Detect which cell encompasses the target text, then output its (x, y) center coordinate. 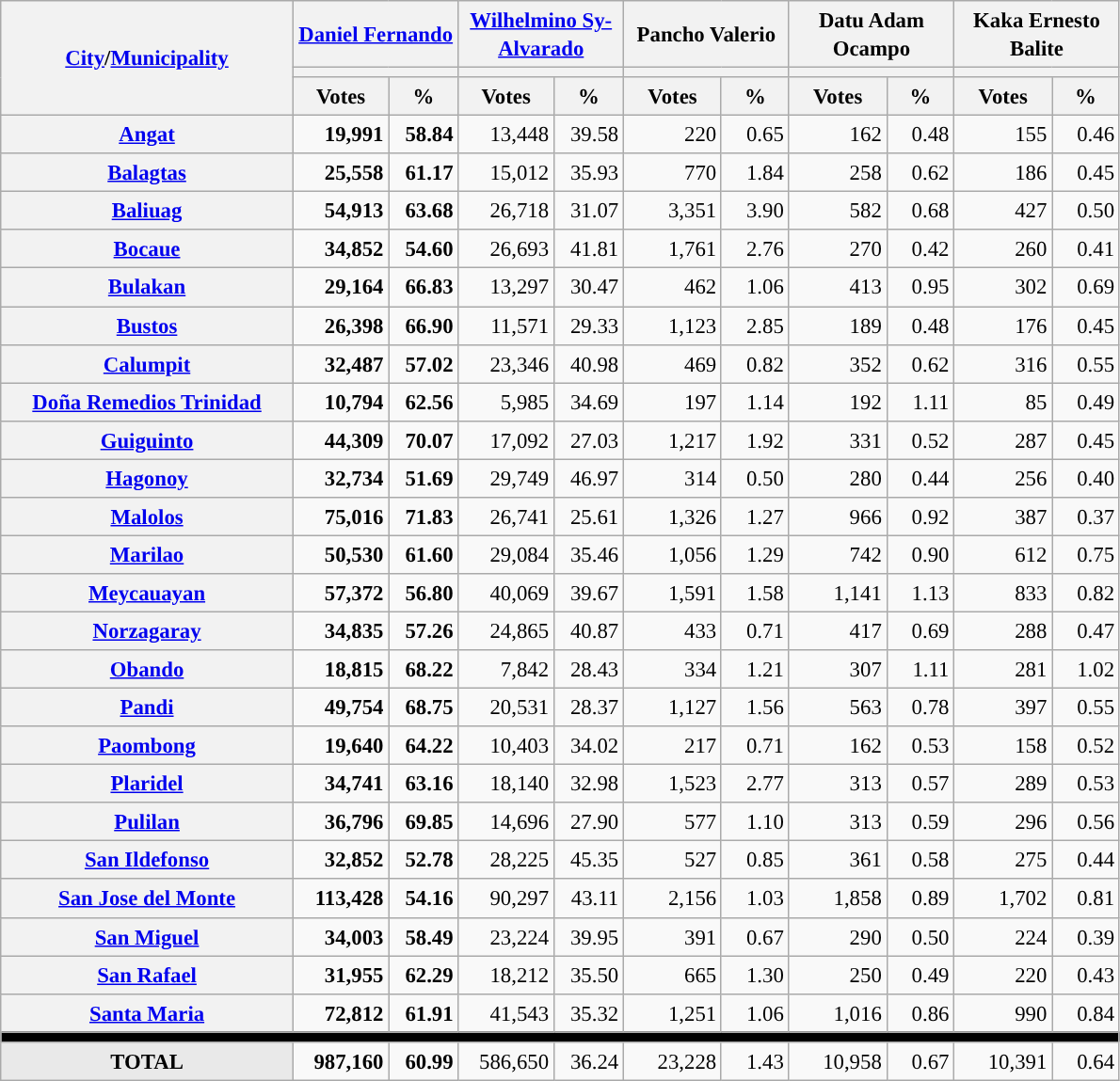
288 (1003, 630)
0.39 (1086, 937)
San Miguel (147, 937)
Marilao (147, 555)
52.78 (424, 860)
San Rafael (147, 975)
302 (1003, 288)
0.42 (920, 248)
71.83 (424, 517)
1,127 (673, 707)
469 (673, 363)
0.57 (920, 785)
563 (838, 707)
66.83 (424, 288)
23,346 (506, 363)
58.84 (424, 135)
75,016 (341, 517)
18,815 (341, 670)
1.13 (920, 593)
Bulakan (147, 288)
0.90 (920, 555)
2.76 (755, 248)
50,530 (341, 555)
Hagonoy (147, 478)
Kaka Ernesto Balite (1037, 34)
250 (838, 975)
287 (1003, 440)
0.41 (1086, 248)
577 (673, 822)
281 (1003, 670)
City/Municipality (147, 58)
41,543 (506, 1012)
34.02 (588, 745)
54.16 (424, 899)
40.87 (588, 630)
17,092 (506, 440)
43.11 (588, 899)
0.43 (1086, 975)
334 (673, 670)
Santa Maria (147, 1012)
57,372 (341, 593)
10,403 (506, 745)
Obando (147, 670)
427 (1003, 211)
0.84 (1086, 1012)
10,391 (1003, 1061)
41.81 (588, 248)
586,650 (506, 1061)
64.22 (424, 745)
289 (1003, 785)
280 (838, 478)
296 (1003, 822)
1.29 (755, 555)
44,309 (341, 440)
62.56 (424, 403)
665 (673, 975)
32,734 (341, 478)
10,958 (838, 1061)
197 (673, 403)
0.85 (755, 860)
63.16 (424, 785)
0.56 (1086, 822)
60.99 (424, 1061)
413 (838, 288)
5,985 (506, 403)
Paombong (147, 745)
40,069 (506, 593)
527 (673, 860)
417 (838, 630)
54.60 (424, 248)
25,558 (341, 173)
155 (1003, 135)
54,913 (341, 211)
Meycauayan (147, 593)
29,084 (506, 555)
316 (1003, 363)
Daniel Fernando (376, 34)
39.58 (588, 135)
63.68 (424, 211)
186 (1003, 173)
19,640 (341, 745)
18,140 (506, 785)
28,225 (506, 860)
387 (1003, 517)
0.95 (920, 288)
30.47 (588, 288)
770 (673, 173)
Wilhelmino Sy-Alvarado (541, 34)
46.97 (588, 478)
68.22 (424, 670)
Doña Remedios Trinidad (147, 403)
51.69 (424, 478)
0.86 (920, 1012)
19,991 (341, 135)
1.58 (755, 593)
1.21 (755, 670)
Balagtas (147, 173)
1,123 (673, 326)
612 (1003, 555)
1.92 (755, 440)
331 (838, 440)
582 (838, 211)
391 (673, 937)
35.32 (588, 1012)
1.03 (755, 899)
1,217 (673, 440)
14,696 (506, 822)
0.59 (920, 822)
TOTAL (147, 1061)
Calumpit (147, 363)
61.91 (424, 1012)
352 (838, 363)
Datu Adam Ocampo (872, 34)
966 (838, 517)
23,224 (506, 937)
Malolos (147, 517)
26,398 (341, 326)
61.60 (424, 555)
833 (1003, 593)
0.47 (1086, 630)
189 (838, 326)
69.85 (424, 822)
1,702 (1003, 899)
29,749 (506, 478)
1,016 (838, 1012)
Norzagaray (147, 630)
987,160 (341, 1061)
0.68 (920, 211)
13,297 (506, 288)
23,228 (673, 1061)
433 (673, 630)
56.80 (424, 593)
256 (1003, 478)
49,754 (341, 707)
61.17 (424, 173)
2.77 (755, 785)
1.56 (755, 707)
1,326 (673, 517)
462 (673, 288)
58.49 (424, 937)
1,591 (673, 593)
Pandi (147, 707)
0.46 (1086, 135)
34,003 (341, 937)
31.07 (588, 211)
217 (673, 745)
270 (838, 248)
192 (838, 403)
0.75 (1086, 555)
32,487 (341, 363)
31,955 (341, 975)
18,212 (506, 975)
1.02 (1086, 670)
Bocaue (147, 248)
Pulilan (147, 822)
0.78 (920, 707)
70.07 (424, 440)
San Jose del Monte (147, 899)
1,141 (838, 593)
34.69 (588, 403)
0.40 (1086, 478)
San Ildefonso (147, 860)
36.24 (588, 1061)
0.58 (920, 860)
307 (838, 670)
0.37 (1086, 517)
275 (1003, 860)
314 (673, 478)
1.27 (755, 517)
1.10 (755, 822)
36,796 (341, 822)
1,523 (673, 785)
7,842 (506, 670)
25.61 (588, 517)
35.50 (588, 975)
72,812 (341, 1012)
742 (838, 555)
1,858 (838, 899)
2,156 (673, 899)
0.64 (1086, 1061)
1.43 (755, 1061)
0.81 (1086, 899)
85 (1003, 403)
28.43 (588, 670)
34,852 (341, 248)
Baliuag (147, 211)
3,351 (673, 211)
0.65 (755, 135)
0.89 (920, 899)
35.46 (588, 555)
90,297 (506, 899)
29.33 (588, 326)
40.98 (588, 363)
45.35 (588, 860)
361 (838, 860)
1.30 (755, 975)
Pancho Valerio (707, 34)
26,718 (506, 211)
224 (1003, 937)
Plaridel (147, 785)
68.75 (424, 707)
Guiguinto (147, 440)
29,164 (341, 288)
Bustos (147, 326)
10,794 (341, 403)
11,571 (506, 326)
39.67 (588, 593)
2.85 (755, 326)
32,852 (341, 860)
258 (838, 173)
24,865 (506, 630)
35.93 (588, 173)
990 (1003, 1012)
32.98 (588, 785)
0.92 (920, 517)
1.14 (755, 403)
176 (1003, 326)
57.02 (424, 363)
1,056 (673, 555)
20,531 (506, 707)
1.84 (755, 173)
57.26 (424, 630)
62.29 (424, 975)
34,835 (341, 630)
Angat (147, 135)
290 (838, 937)
26,693 (506, 248)
27.90 (588, 822)
158 (1003, 745)
39.95 (588, 937)
26,741 (506, 517)
34,741 (341, 785)
113,428 (341, 899)
260 (1003, 248)
15,012 (506, 173)
28.37 (588, 707)
1,251 (673, 1012)
13,448 (506, 135)
1,761 (673, 248)
27.03 (588, 440)
397 (1003, 707)
66.90 (424, 326)
3.90 (755, 211)
